From the cell containing the given text, extract its center point as [X, Y] coordinate. 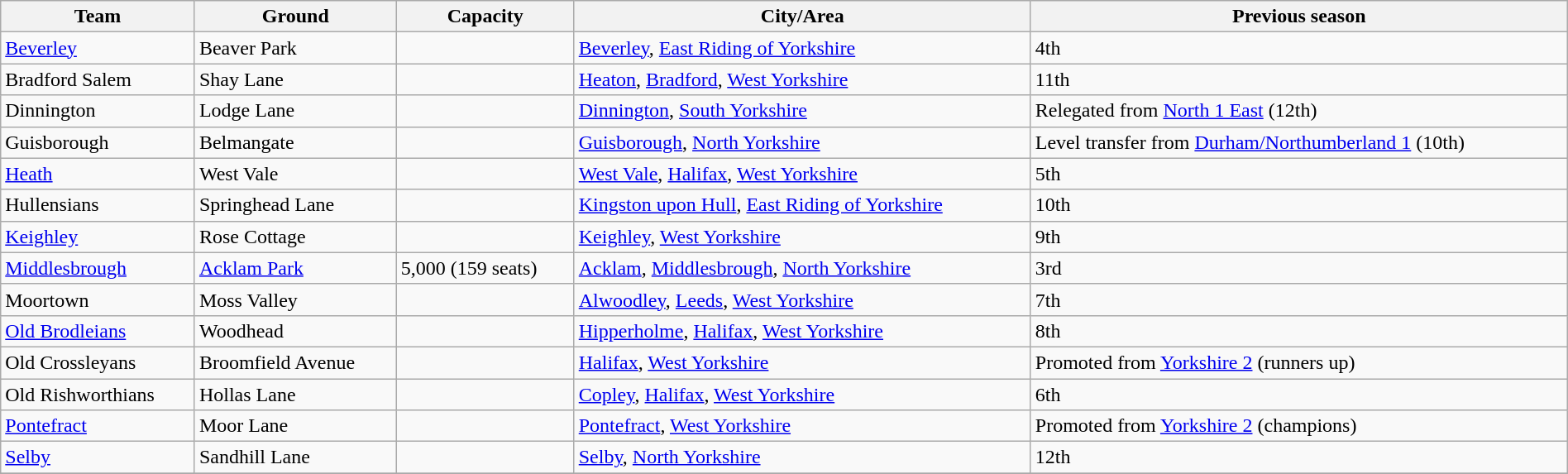
Halifax, West Yorkshire [802, 362]
6th [1298, 395]
Promoted from Yorkshire 2 (champions) [1298, 426]
7th [1298, 299]
Guisborough [98, 142]
Dinnington, South Yorkshire [802, 111]
West Vale [295, 174]
Selby [98, 457]
Beverley [98, 48]
Beverley, East Riding of Yorkshire [802, 48]
Acklam Park [295, 268]
Previous season [1298, 17]
Relegated from North 1 East (12th) [1298, 111]
Old Crossleyans [98, 362]
12th [1298, 457]
Shay Lane [295, 79]
Dinnington [98, 111]
Keighley, West Yorkshire [802, 237]
Heath [98, 174]
Copley, Halifax, West Yorkshire [802, 395]
Woodhead [295, 331]
Hullensians [98, 205]
Bradford Salem [98, 79]
Pontefract, West Yorkshire [802, 426]
City/Area [802, 17]
Beaver Park [295, 48]
Sandhill Lane [295, 457]
Moor Lane [295, 426]
Pontefract [98, 426]
Acklam, Middlesbrough, North Yorkshire [802, 268]
Moortown [98, 299]
Hipperholme, Halifax, West Yorkshire [802, 331]
10th [1298, 205]
Rose Cottage [295, 237]
Middlesbrough [98, 268]
Ground [295, 17]
Springhead Lane [295, 205]
Level transfer from Durham/Northumberland 1 (10th) [1298, 142]
8th [1298, 331]
4th [1298, 48]
3rd [1298, 268]
5th [1298, 174]
Kingston upon Hull, East Riding of Yorkshire [802, 205]
Guisborough, North Yorkshire [802, 142]
Broomfield Avenue [295, 362]
9th [1298, 237]
West Vale, Halifax, West Yorkshire [802, 174]
Moss Valley [295, 299]
Heaton, Bradford, West Yorkshire [802, 79]
Old Brodleians [98, 331]
Old Rishworthians [98, 395]
Belmangate [295, 142]
Selby, North Yorkshire [802, 457]
Keighley [98, 237]
5,000 (159 seats) [485, 268]
Alwoodley, Leeds, West Yorkshire [802, 299]
Lodge Lane [295, 111]
Capacity [485, 17]
Promoted from Yorkshire 2 (runners up) [1298, 362]
Team [98, 17]
11th [1298, 79]
Hollas Lane [295, 395]
